Detect which cell encompasses the target text, then output its [x, y] center coordinate. 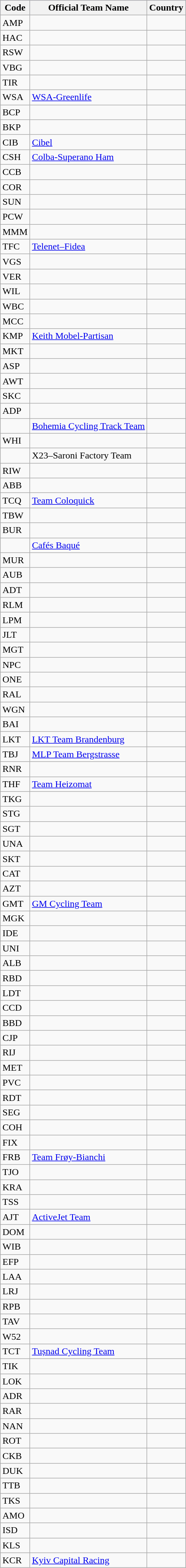
BAI [15, 724]
ADT [15, 590]
RIW [15, 471]
KCR [15, 1560]
KMP [15, 336]
TBJ [15, 754]
NAN [15, 1426]
Kyiv Capital Racing [89, 1560]
ASP [15, 366]
MLP Team Bergstrasse [89, 754]
AZT [15, 888]
RNR [15, 769]
GMT [15, 903]
Country [166, 8]
VER [15, 276]
Colba-Superano Ham [89, 157]
Bohemia Cycling Track Team [89, 426]
STG [15, 814]
Code [15, 8]
DOM [15, 1232]
RSW [15, 53]
LPM [15, 620]
MCC [15, 321]
WHI [15, 441]
RAR [15, 1411]
SGT [15, 829]
MGK [15, 919]
EFP [15, 1262]
KLS [15, 1545]
LKT Team Brandenburg [89, 739]
RDT [15, 1097]
ActiveJet Team [89, 1217]
ADR [15, 1396]
TJO [15, 1172]
GM Cycling Team [89, 903]
ALB [15, 963]
Official Team Name [89, 8]
TIK [15, 1366]
CIB [15, 142]
FIX [15, 1142]
X23–Saroni Factory Team [89, 456]
COH [15, 1127]
SUN [15, 202]
JLT [15, 635]
TCT [15, 1351]
CCB [15, 172]
RPB [15, 1306]
WSA [15, 97]
W52 [15, 1336]
TFC [15, 247]
BCP [15, 112]
FRB [15, 1157]
ONE [15, 680]
RBD [15, 978]
MET [15, 1068]
Team Frøy-Bianchi [89, 1157]
TSS [15, 1202]
LAA [15, 1277]
UNA [15, 844]
BBD [15, 1023]
SEG [15, 1112]
TCQ [15, 500]
WIL [15, 291]
VBG [15, 67]
Telenet–Fidea [89, 247]
Cibel [89, 142]
TTB [15, 1486]
SKC [15, 396]
RLM [15, 605]
ROT [15, 1441]
COR [15, 187]
UNI [15, 948]
AMP [15, 23]
KRA [15, 1187]
CAT [15, 873]
PVC [15, 1082]
BUR [15, 530]
LOK [15, 1381]
MGT [15, 649]
TKS [15, 1501]
Team Coloquick [89, 500]
TBW [15, 515]
AUB [15, 575]
CCD [15, 1008]
BKP [15, 127]
Cafés Baqué [89, 545]
CJP [15, 1038]
LRJ [15, 1292]
TKG [15, 799]
HAC [15, 38]
MKT [15, 351]
TIR [15, 82]
MUR [15, 560]
AWT [15, 381]
RIJ [15, 1053]
ABB [15, 486]
AJT [15, 1217]
THF [15, 784]
ADP [15, 411]
CSH [15, 157]
MMM [15, 232]
WSA-Greenlife [89, 97]
Keith Mobel-Partisan [89, 336]
WIB [15, 1247]
WBC [15, 306]
RAL [15, 695]
IDE [15, 933]
SKT [15, 859]
DUK [15, 1471]
TAV [15, 1321]
WGN [15, 709]
Team Heizomat [89, 784]
LDT [15, 993]
CKB [15, 1456]
NPC [15, 665]
AMO [15, 1515]
VGS [15, 262]
Tușnad Cycling Team [89, 1351]
PCW [15, 217]
ISD [15, 1530]
LKT [15, 739]
